Return [X, Y] of the center of cell containing provided text 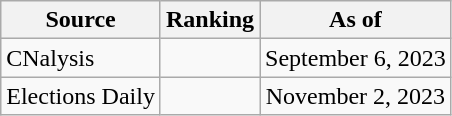
September 6, 2023 [356, 58]
November 2, 2023 [356, 96]
Ranking [210, 20]
Elections Daily [81, 96]
CNalysis [81, 58]
As of [356, 20]
Source [81, 20]
